From the cell containing the given text, extract its center point as (X, Y) coordinate. 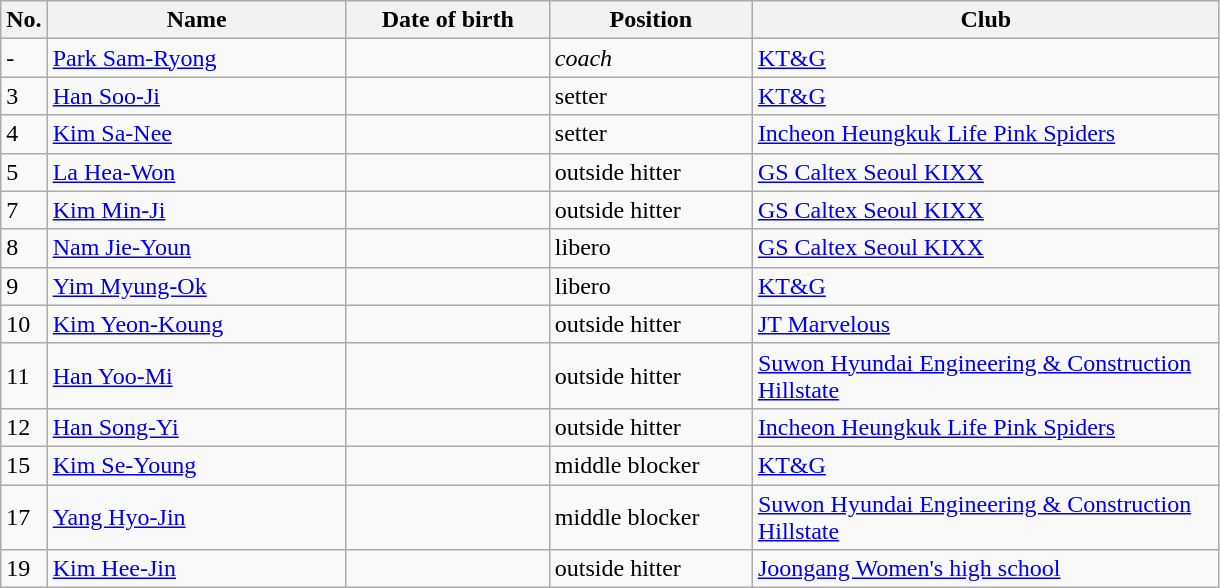
Kim Yeon-Koung (196, 324)
Yim Myung-Ok (196, 286)
15 (24, 465)
19 (24, 569)
4 (24, 134)
8 (24, 248)
Club (986, 20)
Kim Hee-Jin (196, 569)
11 (24, 376)
Kim Min-Ji (196, 210)
Park Sam-Ryong (196, 58)
Name (196, 20)
Han Soo-Ji (196, 96)
17 (24, 516)
Nam Jie-Youn (196, 248)
12 (24, 427)
Kim Se-Young (196, 465)
5 (24, 172)
10 (24, 324)
No. (24, 20)
7 (24, 210)
coach (650, 58)
Han Song-Yi (196, 427)
Kim Sa-Nee (196, 134)
La Hea-Won (196, 172)
Date of birth (448, 20)
Han Yoo-Mi (196, 376)
- (24, 58)
3 (24, 96)
Yang Hyo-Jin (196, 516)
9 (24, 286)
Position (650, 20)
JT Marvelous (986, 324)
Joongang Women's high school (986, 569)
